Detect which cell encompasses the target text, then output its (x, y) center coordinate. 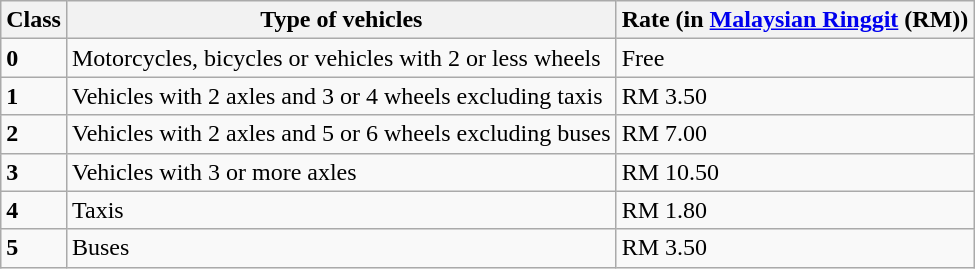
RM 7.00 (795, 134)
0 (34, 58)
RM 10.50 (795, 172)
Buses (341, 248)
2 (34, 134)
Motorcycles, bicycles or vehicles with 2 or less wheels (341, 58)
Type of vehicles (341, 20)
3 (34, 172)
4 (34, 210)
Vehicles with 3 or more axles (341, 172)
RM 1.80 (795, 210)
Free (795, 58)
Taxis (341, 210)
Vehicles with 2 axles and 3 or 4 wheels excluding taxis (341, 96)
Rate (in Malaysian Ringgit (RM)) (795, 20)
1 (34, 96)
Vehicles with 2 axles and 5 or 6 wheels excluding buses (341, 134)
5 (34, 248)
Class (34, 20)
